Detect which cell encompasses the target text, then output its [X, Y] center coordinate. 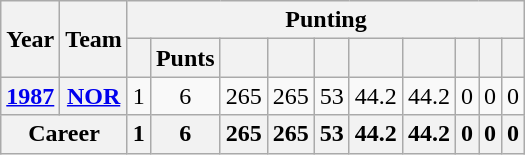
Career [64, 134]
Punts [185, 58]
1987 [30, 96]
NOR [94, 96]
Punting [326, 20]
Year [30, 39]
Team [94, 39]
